From the cell containing the given text, extract its center point as (x, y) coordinate. 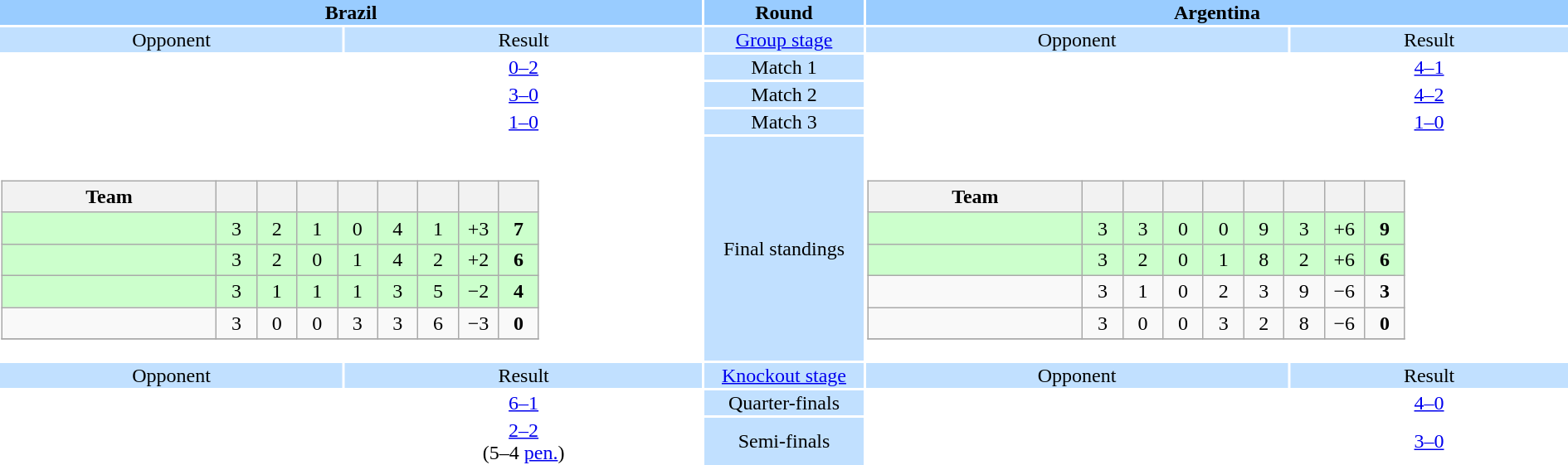
Brazil (351, 12)
2–2(5–4 pen.) (523, 441)
Round (784, 12)
4–0 (1429, 403)
Group stage (784, 40)
0–2 (523, 67)
Quarter-finals (784, 403)
4–1 (1429, 67)
Match 3 (784, 122)
+3 (478, 228)
Final standings (784, 249)
Team 3 3 0 0 9 3 +6 9 3 2 0 1 8 2 +6 6 3 1 0 2 3 9 −6 3 3 0 0 3 2 8 −6 0 (1217, 249)
−2 (478, 291)
6–1 (523, 403)
−3 (478, 322)
+2 (478, 259)
Semi-finals (784, 441)
4–2 (1429, 94)
Match 1 (784, 67)
Team 3 2 1 0 4 1 +3 7 3 2 0 1 4 2 +2 6 3 1 1 1 3 5 −2 4 3 0 0 3 3 6 −3 0 (351, 249)
Knockout stage (784, 375)
5 (438, 291)
Match 2 (784, 94)
7 (519, 228)
Argentina (1217, 12)
